Detect which cell encompasses the target text, then output its [X, Y] center coordinate. 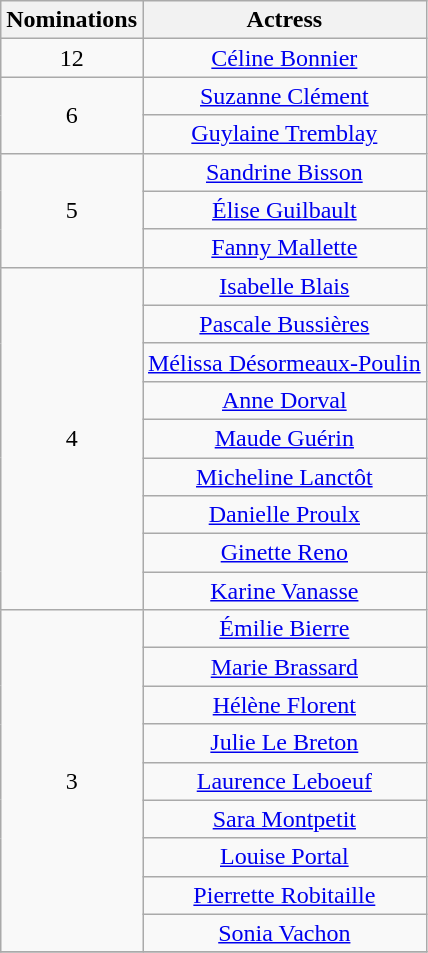
Micheline Lanctôt [284, 477]
6 [72, 115]
Isabelle Blais [284, 286]
Fanny Mallette [284, 248]
Ginette Reno [284, 553]
Hélène Florent [284, 705]
4 [72, 438]
Sandrine Bisson [284, 172]
Émilie Bierre [284, 629]
Pascale Bussières [284, 324]
Karine Vanasse [284, 591]
Pierrette Robitaille [284, 895]
Marie Brassard [284, 667]
Élise Guilbault [284, 210]
5 [72, 210]
Maude Guérin [284, 438]
Louise Portal [284, 857]
Suzanne Clément [284, 96]
Céline Bonnier [284, 58]
Julie Le Breton [284, 743]
12 [72, 58]
Nominations [72, 20]
Mélissa Désormeaux-Poulin [284, 362]
3 [72, 782]
Anne Dorval [284, 400]
Laurence Leboeuf [284, 781]
Guylaine Tremblay [284, 134]
Sara Montpetit [284, 819]
Actress [284, 20]
Sonia Vachon [284, 933]
Danielle Proulx [284, 515]
